Capture the cell that displays the provided text and extract its [X, Y] central coordinate. 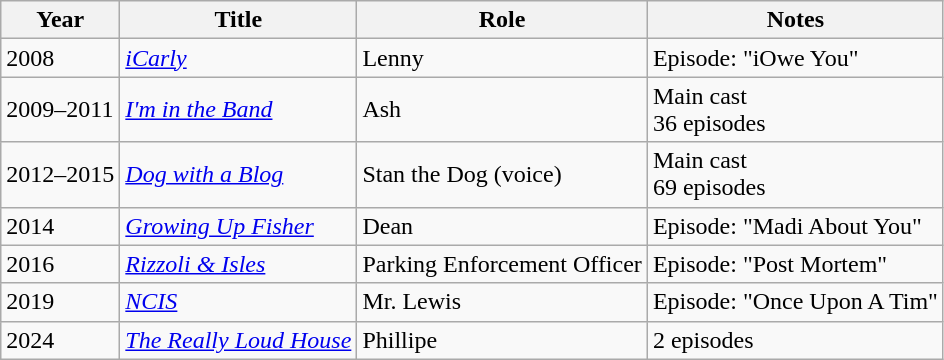
Parking Enforcement Officer [502, 264]
2008 [60, 58]
Ash [502, 110]
2019 [60, 302]
Rizzoli & Isles [238, 264]
Title [238, 20]
Dean [502, 226]
Mr. Lewis [502, 302]
I'm in the Band [238, 110]
Episode: "Post Mortem" [795, 264]
2014 [60, 226]
Episode: "Madi About You" [795, 226]
2012–2015 [60, 174]
NCIS [238, 302]
Role [502, 20]
2009–2011 [60, 110]
The Really Loud House [238, 340]
Phillipe [502, 340]
Dog with a Blog [238, 174]
Growing Up Fisher [238, 226]
2016 [60, 264]
Notes [795, 20]
Episode: "iOwe You" [795, 58]
Year [60, 20]
Main cast69 episodes [795, 174]
iCarly [238, 58]
Stan the Dog (voice) [502, 174]
Main cast36 episodes [795, 110]
Lenny [502, 58]
Episode: "Once Upon A Tim" [795, 302]
2024 [60, 340]
2 episodes [795, 340]
